Identify which cell holds the provided text, then report its [X, Y] central coordinate. 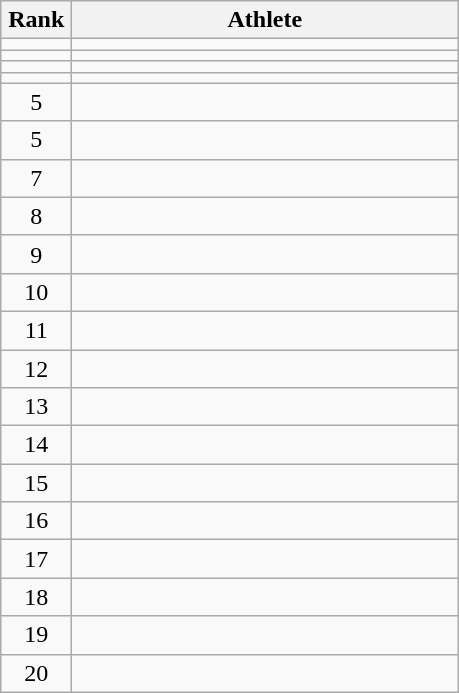
15 [36, 483]
14 [36, 445]
13 [36, 407]
16 [36, 521]
10 [36, 292]
17 [36, 559]
8 [36, 216]
Rank [36, 20]
12 [36, 369]
11 [36, 330]
18 [36, 597]
Athlete [265, 20]
7 [36, 178]
20 [36, 673]
9 [36, 254]
19 [36, 635]
